Output the (X, Y) coordinate of the center of the cell containing the given text.  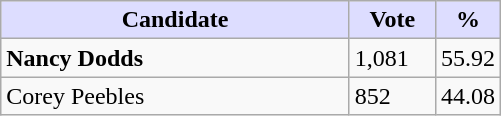
1,081 (392, 58)
55.92 (468, 58)
Corey Peebles (176, 96)
Nancy Dodds (176, 58)
44.08 (468, 96)
Vote (392, 20)
852 (392, 96)
Candidate (176, 20)
% (468, 20)
